Locate the cell with the specified text and output its [x, y] center coordinate. 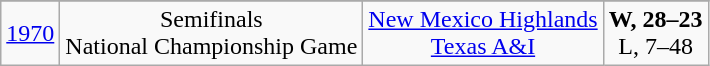
W, 28–23L, 7–48 [656, 34]
New Mexico HighlandsTexas A&I [483, 34]
SemifinalsNational Championship Game [212, 34]
1970 [30, 34]
